Return the [x, y] coordinate for the center point of the cell that contains the specified text.  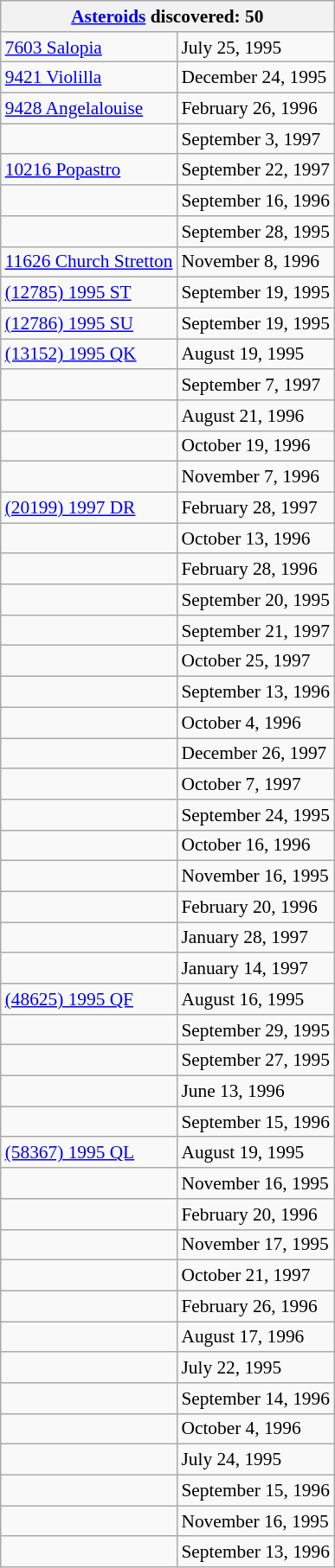
July 24, 1995 [254, 1460]
11626 Church Stretton [89, 262]
August 17, 1996 [254, 1337]
(58367) 1995 QL [89, 1152]
June 13, 1996 [254, 1091]
September 29, 1995 [254, 1029]
February 28, 1996 [254, 569]
(12786) 1995 SU [89, 323]
January 14, 1997 [254, 968]
December 26, 1997 [254, 754]
9421 Violilla [89, 78]
(13152) 1995 QK [89, 354]
September 7, 1997 [254, 385]
(12785) 1995 ST [89, 293]
Asteroids discovered: 50 [168, 16]
9428 Angelalouise [89, 108]
(48625) 1995 QF [89, 999]
August 16, 1995 [254, 999]
October 16, 1996 [254, 845]
January 28, 1997 [254, 938]
(20199) 1997 DR [89, 507]
November 7, 1996 [254, 477]
September 21, 1997 [254, 630]
September 3, 1997 [254, 139]
September 27, 1995 [254, 1061]
October 13, 1996 [254, 539]
November 8, 1996 [254, 262]
September 20, 1995 [254, 600]
October 7, 1997 [254, 784]
December 24, 1995 [254, 78]
September 24, 1995 [254, 815]
October 21, 1997 [254, 1276]
September 14, 1996 [254, 1399]
September 16, 1996 [254, 201]
August 21, 1996 [254, 416]
September 22, 1997 [254, 169]
February 28, 1997 [254, 507]
July 25, 1995 [254, 47]
October 19, 1996 [254, 446]
October 25, 1997 [254, 661]
July 22, 1995 [254, 1367]
10216 Popastro [89, 169]
November 17, 1995 [254, 1245]
7603 Salopia [89, 47]
September 28, 1995 [254, 231]
